Pinpoint the cell where the given text exists, returning its (x, y) midpoint coordinate. 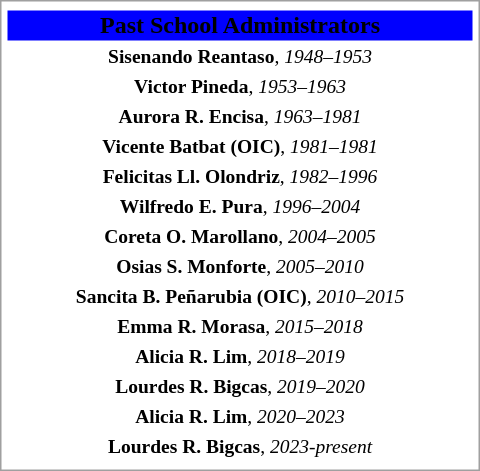
Lourdes R. Bigcas, 2019–2020 (240, 388)
Sancita B. Peñarubia (OIC), 2010–2015 (240, 298)
Osias S. Monforte, 2005–2010 (240, 268)
Wilfredo E. Pura, 1996–2004 (240, 208)
Past School Administrators (240, 25)
Felicitas Ll. Olondriz, 1982–1996 (240, 178)
Emma R. Morasa, 2015–2018 (240, 328)
Sisenando Reantaso, 1948–1953 (240, 58)
Vicente Batbat (OIC), 1981–1981 (240, 148)
Aurora R. Encisa, 1963–1981 (240, 118)
Victor Pineda, 1953–1963 (240, 88)
Alicia R. Lim, 2020–2023 (240, 418)
Coreta O. Marollano, 2004–2005 (240, 238)
Alicia R. Lim, 2018–2019 (240, 358)
Lourdes R. Bigcas, 2023-present (240, 448)
